For the text-containing cell, return its midpoint in [x, y] coordinate format. 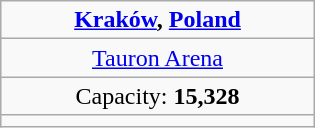
Tauron Arena [158, 58]
Kraków, Poland [158, 20]
Capacity: 15,328 [158, 96]
